Return the (x, y) coordinate for the center point of the cell that contains the specified text.  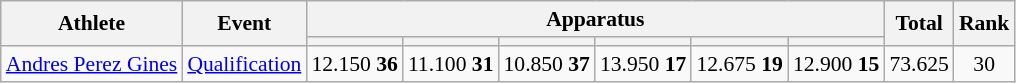
Athlete (92, 24)
13.950 17 (643, 64)
30 (984, 64)
Qualification (244, 64)
73.625 (918, 64)
10.850 37 (546, 64)
Event (244, 24)
12.900 15 (836, 64)
Apparatus (595, 19)
12.150 36 (354, 64)
Rank (984, 24)
12.675 19 (739, 64)
11.100 31 (451, 64)
Total (918, 24)
Andres Perez Gines (92, 64)
